Detect which cell encompasses the target text, then output its (x, y) center coordinate. 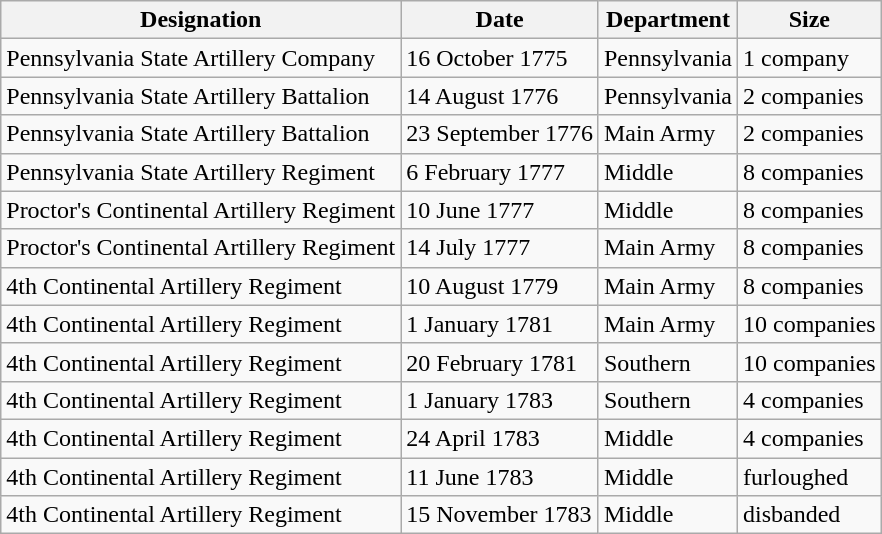
Size (810, 20)
1 January 1781 (500, 324)
11 June 1783 (500, 477)
Date (500, 20)
10 August 1779 (500, 286)
23 September 1776 (500, 134)
Designation (201, 20)
16 October 1775 (500, 58)
14 August 1776 (500, 96)
1 January 1783 (500, 400)
disbanded (810, 515)
furloughed (810, 477)
14 July 1777 (500, 248)
Department (668, 20)
6 February 1777 (500, 172)
Pennsylvania State Artillery Company (201, 58)
20 February 1781 (500, 362)
10 June 1777 (500, 210)
24 April 1783 (500, 438)
15 November 1783 (500, 515)
1 company (810, 58)
Pennsylvania State Artillery Regiment (201, 172)
